Identify which cell holds the provided text, then report its (x, y) central coordinate. 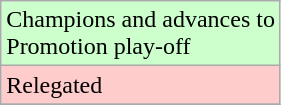
Champions and advances toPromotion play-off (141, 34)
Relegated (141, 85)
